Identify which cell holds the provided text, then report its (x, y) central coordinate. 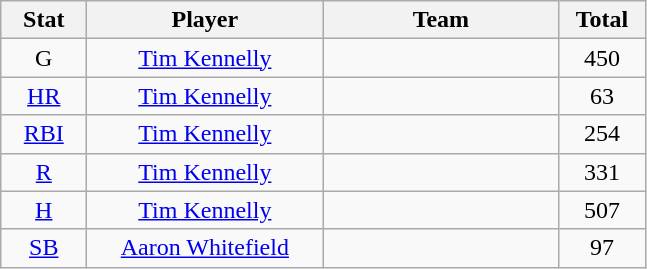
SB (44, 248)
63 (602, 96)
R (44, 172)
450 (602, 58)
Stat (44, 20)
254 (602, 134)
RBI (44, 134)
331 (602, 172)
97 (602, 248)
Aaron Whitefield (205, 248)
507 (602, 210)
G (44, 58)
H (44, 210)
Total (602, 20)
Team (441, 20)
HR (44, 96)
Player (205, 20)
